Search for the cell housing the specified text and yield its (x, y) center coordinate. 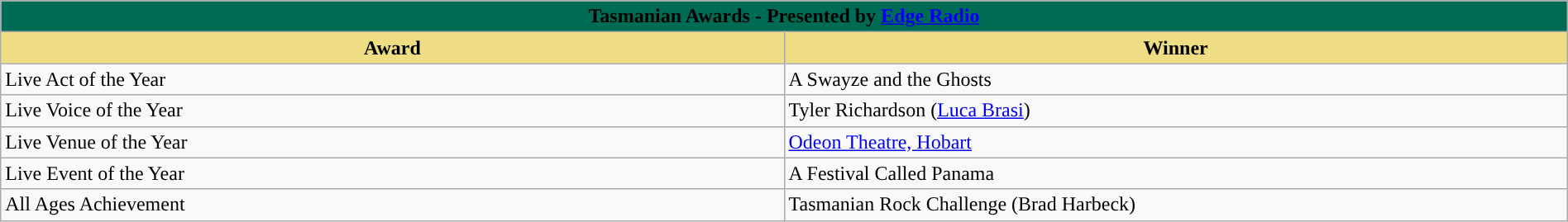
Live Voice of the Year (392, 111)
Tasmanian Rock Challenge (Brad Harbeck) (1176, 205)
A Swayze and the Ghosts (1176, 79)
Tyler Richardson (Luca Brasi) (1176, 111)
Live Act of the Year (392, 79)
Odeon Theatre, Hobart (1176, 142)
A Festival Called Panama (1176, 173)
Live Venue of the Year (392, 142)
Tasmanian Awards - Presented by Edge Radio (784, 17)
All Ages Achievement (392, 205)
Award (392, 48)
Live Event of the Year (392, 173)
Winner (1176, 48)
